Extract the (x, y) coordinate from the center of the cell holding the provided text.  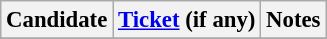
Notes (294, 20)
Candidate (57, 20)
Ticket (if any) (187, 20)
